Extract the [x, y] coordinate from the center of the cell holding the provided text.  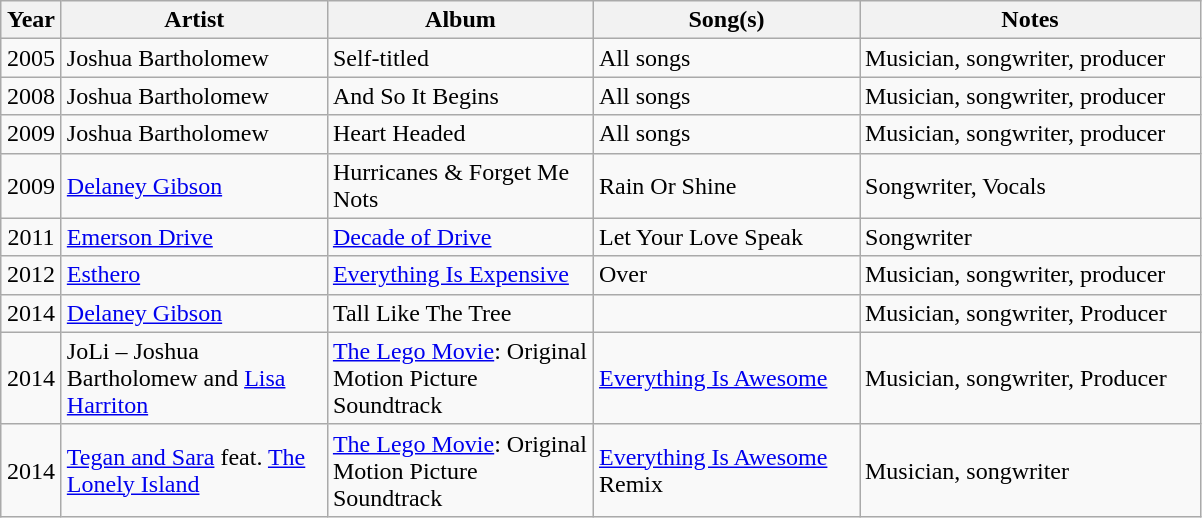
Musician, songwriter [1030, 470]
2005 [32, 58]
Decade of Drive [460, 237]
Let Your Love Speak [726, 237]
Song(s) [726, 20]
Songwriter [1030, 237]
Album [460, 20]
Emerson Drive [194, 237]
Self-titled [460, 58]
Tegan and Sara feat. The Lonely Island [194, 470]
Songwriter, Vocals [1030, 186]
Everything Is Expensive [460, 275]
Heart Headed [460, 134]
Year [32, 20]
Tall Like The Tree [460, 313]
Hurricanes & Forget Me Nots [460, 186]
2012 [32, 275]
Notes [1030, 20]
And So It Begins [460, 96]
JoLi – Joshua Bartholomew and Lisa Harriton [194, 378]
2008 [32, 96]
2011 [32, 237]
Artist [194, 20]
Everything Is Awesome [726, 378]
Rain Or Shine [726, 186]
Esthero [194, 275]
Over [726, 275]
Everything Is Awesome Remix [726, 470]
